Pinpoint the cell where the given text exists, returning its [x, y] midpoint coordinate. 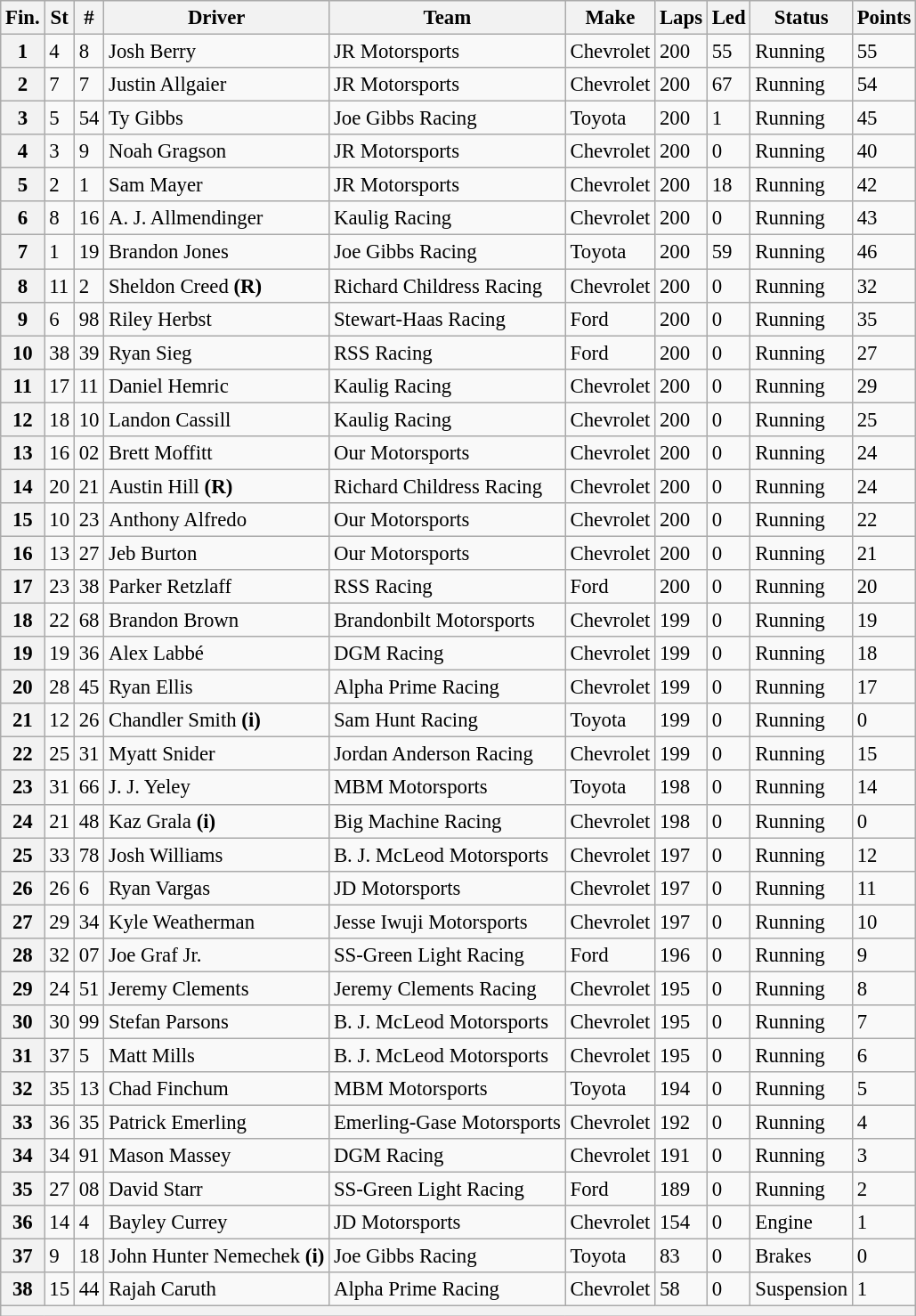
44 [89, 1290]
A. J. Allmendinger [217, 218]
Fin. [23, 18]
Justin Allgaier [217, 85]
43 [883, 218]
40 [883, 151]
46 [883, 252]
78 [89, 855]
Mason Massey [217, 1156]
Kaz Grala (i) [217, 821]
Patrick Emerling [217, 1123]
Laps [682, 18]
Driver [217, 18]
John Hunter Nemechek (i) [217, 1256]
189 [682, 1190]
Joe Graf Jr. [217, 955]
Anthony Alfredo [217, 520]
Stefan Parsons [217, 1022]
42 [883, 185]
Sam Hunt Racing [448, 720]
Jeb Burton [217, 553]
154 [682, 1223]
39 [89, 353]
# [89, 18]
66 [89, 788]
Jeremy Clements [217, 988]
Stewart-Haas Racing [448, 319]
Ryan Sieg [217, 353]
51 [89, 988]
Jesse Iwuji Motorsports [448, 922]
Matt Mills [217, 1055]
Points [883, 18]
Status [801, 18]
194 [682, 1089]
Parker Retzlaff [217, 587]
67 [728, 85]
68 [89, 621]
Bayley Currey [217, 1223]
Jeremy Clements Racing [448, 988]
Alex Labbé [217, 654]
Make [610, 18]
Emerling-Gase Motorsports [448, 1123]
91 [89, 1156]
St [59, 18]
Brandonbilt Motorsports [448, 621]
59 [728, 252]
99 [89, 1022]
Rajah Caruth [217, 1290]
Daniel Hemric [217, 386]
Sam Mayer [217, 185]
Brett Moffitt [217, 453]
David Starr [217, 1190]
83 [682, 1256]
Brandon Brown [217, 621]
Ryan Vargas [217, 888]
Jordan Anderson Racing [448, 754]
Ty Gibbs [217, 118]
Suspension [801, 1290]
Sheldon Creed (R) [217, 286]
58 [682, 1290]
Josh Williams [217, 855]
Noah Gragson [217, 151]
98 [89, 319]
Kyle Weatherman [217, 922]
Brakes [801, 1256]
07 [89, 955]
08 [89, 1190]
196 [682, 955]
Big Machine Racing [448, 821]
Myatt Snider [217, 754]
Landon Cassill [217, 419]
Austin Hill (R) [217, 486]
Riley Herbst [217, 319]
48 [89, 821]
Led [728, 18]
Team [448, 18]
Brandon Jones [217, 252]
Ryan Ellis [217, 687]
02 [89, 453]
Chad Finchum [217, 1089]
J. J. Yeley [217, 788]
192 [682, 1123]
Engine [801, 1223]
191 [682, 1156]
Chandler Smith (i) [217, 720]
Josh Berry [217, 52]
